Identify which cell holds the provided text, then report its (x, y) central coordinate. 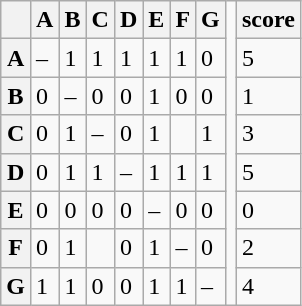
4 (268, 286)
2 (268, 248)
score (268, 20)
3 (268, 134)
